Extract the [X, Y] coordinate from the center of the cell holding the provided text.  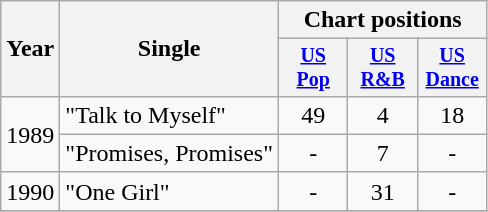
1989 [30, 134]
49 [312, 115]
USPop [312, 68]
Year [30, 49]
"Promises, Promises" [170, 153]
USDance [452, 68]
Single [170, 49]
7 [382, 153]
USR&B [382, 68]
"One Girl" [170, 191]
Chart positions [382, 20]
1990 [30, 191]
31 [382, 191]
4 [382, 115]
"Talk to Myself" [170, 115]
18 [452, 115]
